Output the (X, Y) coordinate of the center of the cell containing the given text.  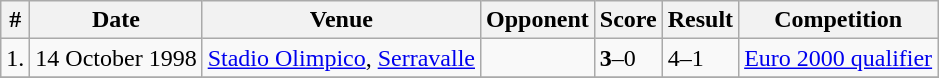
4–1 (700, 58)
Competition (838, 20)
Date (116, 20)
Result (700, 20)
Score (628, 20)
# (16, 20)
14 October 1998 (116, 58)
Opponent (538, 20)
Stadio Olimpico, Serravalle (341, 58)
3–0 (628, 58)
Venue (341, 20)
Euro 2000 qualifier (838, 58)
1. (16, 58)
